Detect which cell encompasses the target text, then output its [x, y] center coordinate. 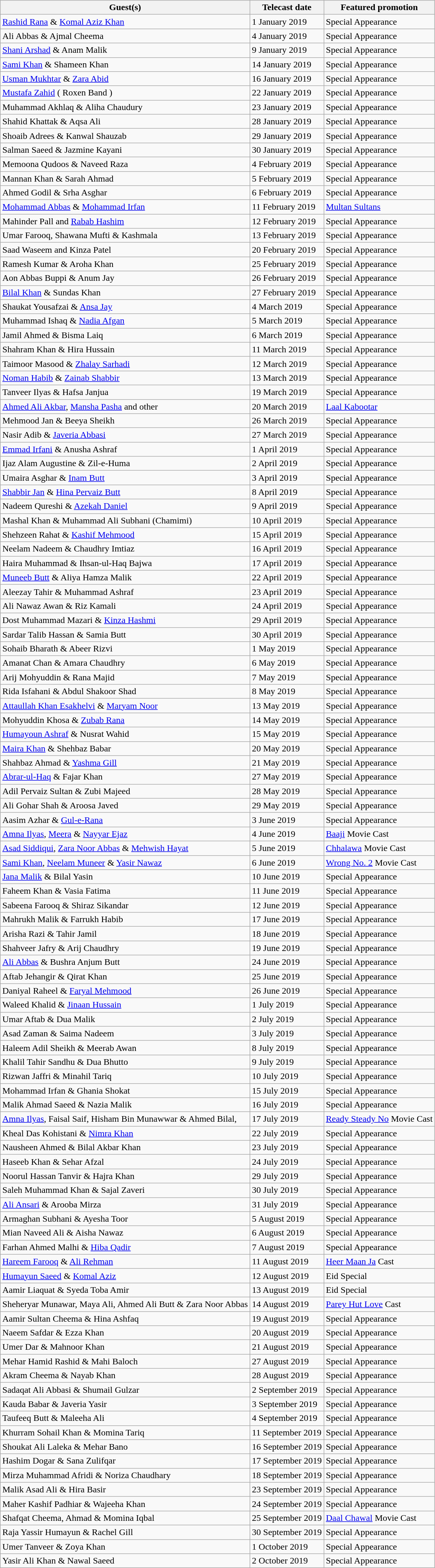
16 September 2019 [287, 1447]
2 September 2019 [287, 1390]
21 August 2019 [287, 1347]
16 July 2019 [287, 1105]
8 April 2019 [287, 492]
19 August 2019 [287, 1318]
31 July 2019 [287, 1204]
24 July 2019 [287, 1162]
Shabbir Jan & Hina Pervaiz Butt [125, 492]
Hashim Dogar & Sana Zulifqar [125, 1461]
30 September 2019 [287, 1532]
Yasir Ali Khan & Nawal Saeed [125, 1561]
1 October 2019 [287, 1547]
23 July 2019 [287, 1148]
Aamir Liaquat & Syeda Toba Amir [125, 1290]
Featured promotion [379, 7]
Rizwan Jaffri & Minahil Tariq [125, 1076]
Tanveer Ilyas & Hafsa Janjua [125, 392]
26 February 2019 [287, 278]
Arisha Razi & Tahir Jamil [125, 934]
Parey Hut Love Cast [379, 1304]
Maher Kashif Padhiar & Wajeeha Khan [125, 1504]
Faheem Khan & Vasia Fatima [125, 891]
17 April 2019 [287, 563]
24 April 2019 [287, 606]
30 April 2019 [287, 635]
12 June 2019 [287, 905]
26 June 2019 [287, 991]
Haseeb Khan & Sehar Afzal [125, 1162]
Umer Dar & Mahnoor Khan [125, 1347]
19 June 2019 [287, 948]
Umar Farooq, Shawana Mufti & Kashmala [125, 235]
3 July 2019 [287, 1033]
Mian Naveed Ali & Aisha Nawaz [125, 1233]
6 May 2019 [287, 663]
13 February 2019 [287, 235]
Ali Abbas & Bushra Anjum Butt [125, 962]
Telecast date [287, 7]
Mirza Muhammad Afridi & Noriza Chaudhary [125, 1475]
Armaghan Subhani & Ayesha Toor [125, 1219]
6 February 2019 [287, 193]
9 July 2019 [287, 1062]
13 March 2019 [287, 378]
Hareem Farooq & Ali Rehman [125, 1261]
1 May 2019 [287, 649]
Aasim Azhar & Gul-e-Rana [125, 820]
Mehmood Jan & Beeya Sheikh [125, 421]
Jamil Ahmed & Bisma Laiq [125, 335]
24 June 2019 [287, 962]
3 April 2019 [287, 478]
Bilal Khan & Sundas Khan [125, 292]
Shafqat Cheema, Ahmad & Momina Iqbal [125, 1518]
Mohyuddin Khosa & Zubab Rana [125, 720]
11 August 2019 [287, 1261]
Aleezay Tahir & Muhammad Ashraf [125, 592]
7 May 2019 [287, 677]
6 March 2019 [287, 335]
10 June 2019 [287, 877]
Ijaz Alam Augustine & Zil-e-Huma [125, 464]
28 January 2019 [287, 121]
Laal Kabootar [379, 406]
29 January 2019 [287, 136]
Malik Asad Ali & Hira Basir [125, 1489]
20 February 2019 [287, 250]
14 January 2019 [287, 64]
Maira Khan & Shehbaz Babar [125, 748]
27 August 2019 [287, 1361]
3 September 2019 [287, 1404]
4 March 2019 [287, 307]
2 October 2019 [287, 1561]
22 January 2019 [287, 93]
Sabeena Farooq & Shiraz Sikandar [125, 905]
Noman Habib & Zainab Shabbir [125, 378]
11 September 2019 [287, 1432]
20 May 2019 [287, 748]
Ramesh Kumar & Aroha Khan [125, 264]
Waleed Khalid & Jinaan Hussain [125, 1005]
17 June 2019 [287, 920]
Neelam Nadeem & Chaudhry Imtiaz [125, 549]
Emmad Irfani & Anusha Ashraf [125, 449]
6 June 2019 [287, 862]
Rida Isfahani & Abdul Shakoor Shad [125, 692]
Haleem Adil Sheikh & Meerab Awan [125, 1048]
Attaullah Khan Esakhelvi & Maryam Noor [125, 706]
Daal Chawal Movie Cast [379, 1518]
Amna Ilyas, Faisal Saif, Hisham Bin Munawwar & Ahmed Bilal, [125, 1119]
Chhalawa Movie Cast [379, 848]
Shehzeen Rahat & Kashif Mehmood [125, 535]
Heer Maan Ja Cast [379, 1261]
4 January 2019 [287, 36]
28 August 2019 [287, 1376]
Mahrukh Malik & Farrukh Habib [125, 920]
Ali Ansari & Arooba Mirza [125, 1204]
8 May 2019 [287, 692]
12 February 2019 [287, 221]
25 February 2019 [287, 264]
15 April 2019 [287, 535]
3 June 2019 [287, 820]
Salman Saeed & Jazmine Kayani [125, 150]
Nausheen Ahmed & Bilal Akbar Khan [125, 1148]
20 August 2019 [287, 1333]
Aamir Sultan Cheema & Hina Ashfaq [125, 1318]
Adil Pervaiz Sultan & Zubi Majeed [125, 791]
25 September 2019 [287, 1518]
Shahveer Jafry & Arij Chaudhry [125, 948]
Shahid Khattak & Aqsa Ali [125, 121]
Amanat Chan & Amara Chaudhry [125, 663]
Mashal Khan & Muhammad Ali Subhani (Chamimi) [125, 520]
4 February 2019 [287, 164]
Rashid Rana & Komal Aziz Khan [125, 22]
Ahmed Godil & Srha Asghar [125, 193]
19 March 2019 [287, 392]
8 July 2019 [287, 1048]
5 March 2019 [287, 321]
Khalil Tahir Sandhu & Dua Bhutto [125, 1062]
15 May 2019 [287, 734]
Malik Ahmad Saeed & Nazia Malik [125, 1105]
Shahram Khan & Hira Hussain [125, 349]
Shoaib Adrees & Kanwal Shauzab [125, 136]
Umaira Asghar & Inam Butt [125, 478]
Ali Nawaz Awan & Riz Kamali [125, 606]
Akram Cheema & Nayab Khan [125, 1376]
24 September 2019 [287, 1504]
Taufeeq Butt & Maleeha Ali [125, 1418]
Haira Muhammad & Ihsan-ul-Haq Bajwa [125, 563]
Amna Ilyas, Meera & Nayyar Ejaz [125, 834]
Mannan Khan & Sarah Ahmad [125, 179]
Kheal Das Kohistani & Nimra Khan [125, 1133]
12 March 2019 [287, 364]
Dost Muhammad Mazari & Kinza Hashmi [125, 620]
Saad Waseem and Kinza Patel [125, 250]
12 August 2019 [287, 1276]
18 June 2019 [287, 934]
26 March 2019 [287, 421]
Ready Steady No Movie Cast [379, 1119]
2 July 2019 [287, 1019]
1 January 2019 [287, 22]
Mohammad Abbas & Mohammad Irfan [125, 207]
21 May 2019 [287, 763]
Humayun Saeed & Komal Aziz [125, 1276]
23 January 2019 [287, 107]
Naeem Safdar & Ezza Khan [125, 1333]
Mohammad Irfan & Ghania Shokat [125, 1091]
Daniyal Raheel & Faryal Mehmood [125, 991]
17 July 2019 [287, 1119]
23 September 2019 [287, 1489]
16 April 2019 [287, 549]
30 July 2019 [287, 1190]
Taimoor Masood & Zhalay Sarhadi [125, 364]
4 June 2019 [287, 834]
Usman Mukhtar & Zara Abid [125, 79]
2 April 2019 [287, 464]
5 August 2019 [287, 1219]
Khurram Sohail Khan & Momina Tariq [125, 1432]
14 August 2019 [287, 1304]
Mustafa Zahid ( Roxen Band ) [125, 93]
Umer Tanveer & Zoya Khan [125, 1547]
Memoona Qudoos & Naveed Raza [125, 164]
Mehar Hamid Rashid & Mahi Baloch [125, 1361]
Sheheryar Munawar, Maya Ali, Ahmed Ali Butt & Zara Noor Abbas [125, 1304]
29 April 2019 [287, 620]
6 August 2019 [287, 1233]
27 February 2019 [287, 292]
13 May 2019 [287, 706]
Wrong No. 2 Movie Cast [379, 862]
Shahbaz Ahmad & Yashma Gill [125, 763]
Abrar-ul-Haq & Fajar Khan [125, 777]
Noorul Hassan Tanvir & Hajra Khan [125, 1176]
Aftab Jehangir & Qirat Khan [125, 976]
Baaji Movie Cast [379, 834]
30 January 2019 [287, 150]
Aon Abbas Buppi & Anum Jay [125, 278]
5 February 2019 [287, 179]
Kauda Babar & Javeria Yasir [125, 1404]
11 June 2019 [287, 891]
13 August 2019 [287, 1290]
22 July 2019 [287, 1133]
Mahinder Pall and Rabab Hashim [125, 221]
16 January 2019 [287, 79]
7 August 2019 [287, 1247]
27 May 2019 [287, 777]
1 April 2019 [287, 449]
Muneeb Butt & Aliya Hamza Malik [125, 577]
Arij Mohyuddin & Rana Majid [125, 677]
Shaukat Yousafzai & Ansa Jay [125, 307]
Muhammad Ishaq & Nadia Afgan [125, 321]
25 June 2019 [287, 976]
23 April 2019 [287, 592]
5 June 2019 [287, 848]
9 April 2019 [287, 506]
Nadeem Qureshi & Azekah Daniel [125, 506]
Ali Abbas & Ajmal Cheema [125, 36]
22 April 2019 [287, 577]
Shani Arshad & Anam Malik [125, 50]
Sadaqat Ali Abbasi & Shumail Gulzar [125, 1390]
Shoukat Ali Laleka & Mehar Bano [125, 1447]
Sami Khan, Neelam Muneer & Yasir Nawaz [125, 862]
Farhan Ahmed Malhi & Hiba Qadir [125, 1247]
29 May 2019 [287, 805]
10 July 2019 [287, 1076]
18 September 2019 [287, 1475]
Asad Siddiqui, Zara Noor Abbas & Mehwish Hayat [125, 848]
Humayoun Ashraf & Nusrat Wahid [125, 734]
9 January 2019 [287, 50]
Saleh Muhammad Khan & Sajal Zaveri [125, 1190]
20 March 2019 [287, 406]
17 September 2019 [287, 1461]
11 March 2019 [287, 349]
Asad Zaman & Saima Nadeem [125, 1033]
Sardar Talib Hassan & Samia Butt [125, 635]
Muhammad Akhlaq & Aliha Chaudury [125, 107]
Ali Gohar Shah & Aroosa Javed [125, 805]
Sami Khan & Shameen Khan [125, 64]
1 July 2019 [287, 1005]
Umar Aftab & Dua Malik [125, 1019]
28 May 2019 [287, 791]
Nasir Adib & Javeria Abbasi [125, 435]
27 March 2019 [287, 435]
Raja Yassir Humayun & Rachel Gill [125, 1532]
Guest(s) [125, 7]
Ahmed Ali Akbar, Mansha Pasha and other [125, 406]
15 July 2019 [287, 1091]
4 September 2019 [287, 1418]
Sohaib Bharath & Abeer Rizvi [125, 649]
10 April 2019 [287, 520]
Jana Malik & Bilal Yasin [125, 877]
29 July 2019 [287, 1176]
11 February 2019 [287, 207]
14 May 2019 [287, 720]
Multan Sultans [379, 207]
